Scan for the cell matching the given text and deliver its [X, Y] coordinate at center. 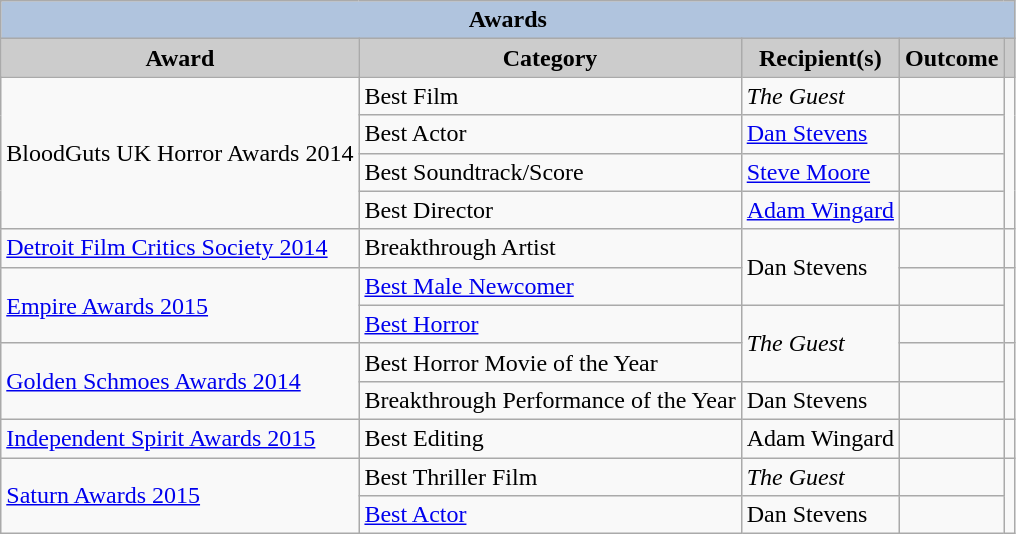
Recipient(s) [820, 58]
Best Thriller Film [550, 477]
Breakthrough Artist [550, 248]
Breakthrough Performance of the Year [550, 400]
Best Horror [550, 324]
Detroit Film Critics Society 2014 [180, 248]
Award [180, 58]
Independent Spirit Awards 2015 [180, 438]
Best Editing [550, 438]
Best Director [550, 210]
Category [550, 58]
Steve Moore [820, 172]
Golden Schmoes Awards 2014 [180, 381]
Saturn Awards 2015 [180, 496]
Best Male Newcomer [550, 286]
Best Film [550, 96]
Empire Awards 2015 [180, 305]
Best Soundtrack/Score [550, 172]
Awards [508, 20]
Best Horror Movie of the Year [550, 362]
BloodGuts UK Horror Awards 2014 [180, 153]
Outcome [952, 58]
